Detect which cell encompasses the target text, then output its (X, Y) center coordinate. 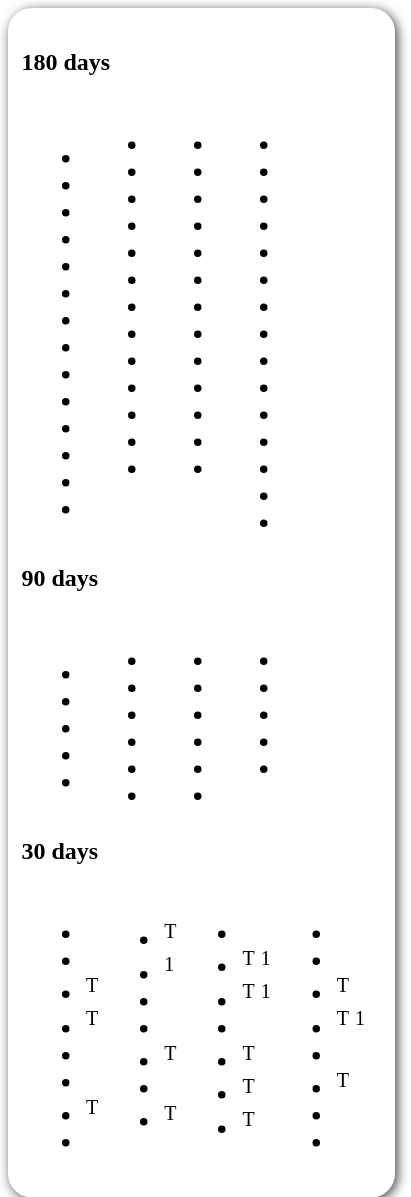
T 1T 1TTT (226, 1024)
TT 1T (320, 1024)
T1TT (140, 1024)
180 days 90 days 30 days TTT T1TT T 1T 1TTT TT 1T (198, 602)
TTT (62, 1024)
